Identify which cell holds the provided text, then report its [X, Y] central coordinate. 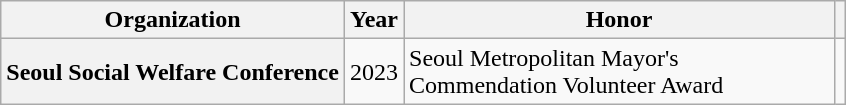
Year [374, 20]
2023 [374, 72]
Organization [173, 20]
Seoul Metropolitan Mayor's Commendation Volunteer Award [620, 72]
Honor [620, 20]
Seoul Social Welfare Conference [173, 72]
